Locate the cell with the specified text and output its [x, y] center coordinate. 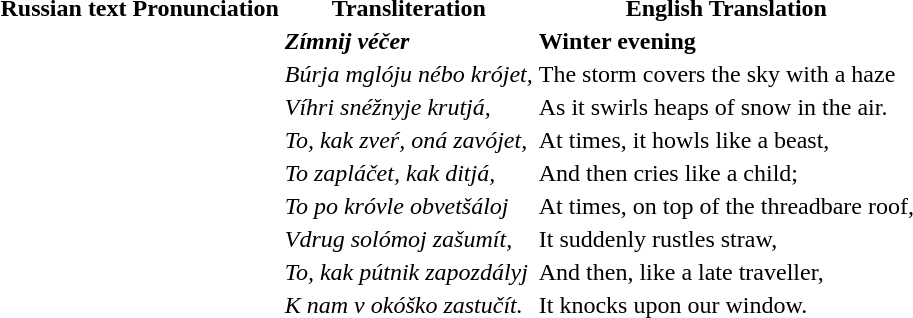
Víhri snéžnyje krutjá, [408, 107]
To zapláčet, kak ditjá, [408, 173]
Vdrug solómoj zašumít, [408, 239]
Búrja mglóju nébo krójet, [408, 74]
To, kak pútnik zapozdályj [408, 272]
Zímnij véčer [408, 41]
To, kak zveŕ, oná zavójet, [408, 140]
To po króvle obvetšáloj [408, 206]
